Search for the cell housing the specified text and yield its [x, y] center coordinate. 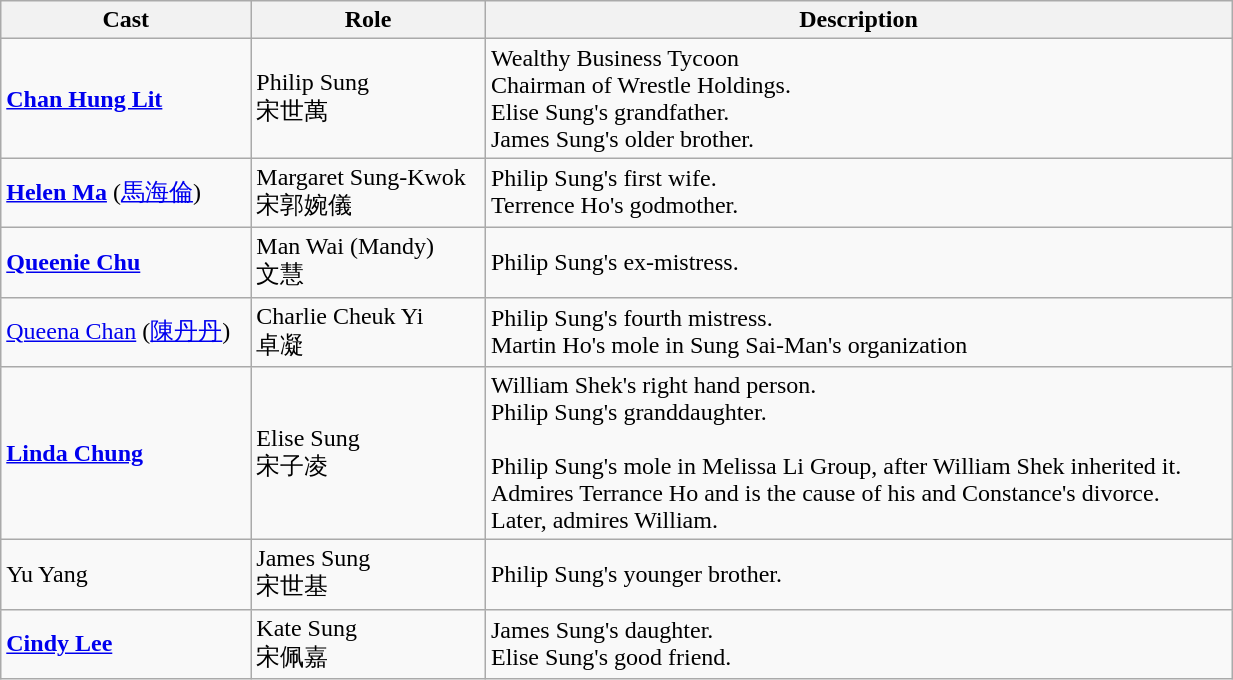
Philip Sung's younger brother. [858, 575]
Philip Sung's ex-mistress. [858, 262]
Elise Sung 宋子凌 [368, 454]
Helen Ma (馬海倫) [126, 193]
Man Wai (Mandy) 文慧 [368, 262]
Philip Sung 宋世萬 [368, 98]
Kate Sung 宋佩嘉 [368, 644]
Philip Sung's fourth mistress.Martin Ho's mole in Sung Sai-Man's organization [858, 332]
Linda Chung [126, 454]
Cast [126, 20]
Charlie Cheuk Yi 卓凝 [368, 332]
Queenie Chu [126, 262]
Queena Chan (陳丹丹) [126, 332]
Wealthy Business TycoonChairman of Wrestle Holdings.Elise Sung's grandfather. James Sung's older brother. [858, 98]
Role [368, 20]
James Sung's daughter. Elise Sung's good friend. [858, 644]
Cindy Lee [126, 644]
James Sung 宋世基 [368, 575]
Philip Sung's first wife. Terrence Ho's godmother. [858, 193]
Yu Yang [126, 575]
Chan Hung Lit [126, 98]
Description [858, 20]
Margaret Sung-Kwok 宋郭婉儀 [368, 193]
